Search for the cell housing the specified text and yield its (X, Y) center coordinate. 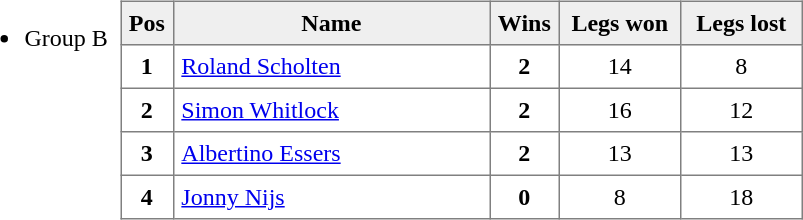
Legs won (620, 23)
1 (147, 67)
16 (620, 110)
14 (620, 67)
0 (524, 197)
12 (742, 110)
Pos (147, 23)
4 (147, 197)
3 (147, 154)
Legs lost (742, 23)
18 (742, 197)
Name (331, 23)
Simon Whitlock (331, 110)
Jonny Nijs (331, 197)
Roland Scholten (331, 67)
Albertino Essers (331, 154)
Wins (524, 23)
